Scan for the cell matching the given text and deliver its [X, Y] coordinate at center. 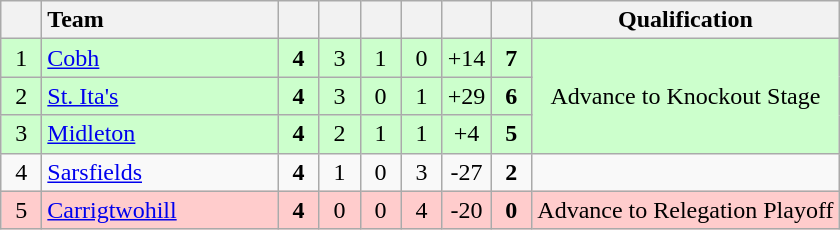
6 [512, 96]
+14 [466, 58]
Midleton [160, 134]
Qualification [686, 20]
Team [160, 20]
St. Ita's [160, 96]
-20 [466, 210]
Advance to Knockout Stage [686, 96]
Advance to Relegation Playoff [686, 210]
Cobh [160, 58]
Carrigtwohill [160, 210]
+29 [466, 96]
7 [512, 58]
+4 [466, 134]
Sarsfields [160, 172]
-27 [466, 172]
